Identify which cell holds the provided text, then report its (X, Y) central coordinate. 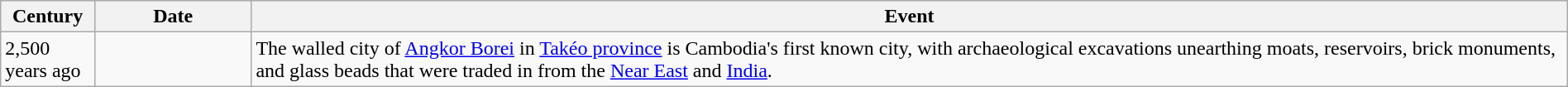
Century (48, 17)
2,500 years ago (48, 60)
Event (910, 17)
Date (172, 17)
